Output the (x, y) coordinate of the center of the cell containing the given text.  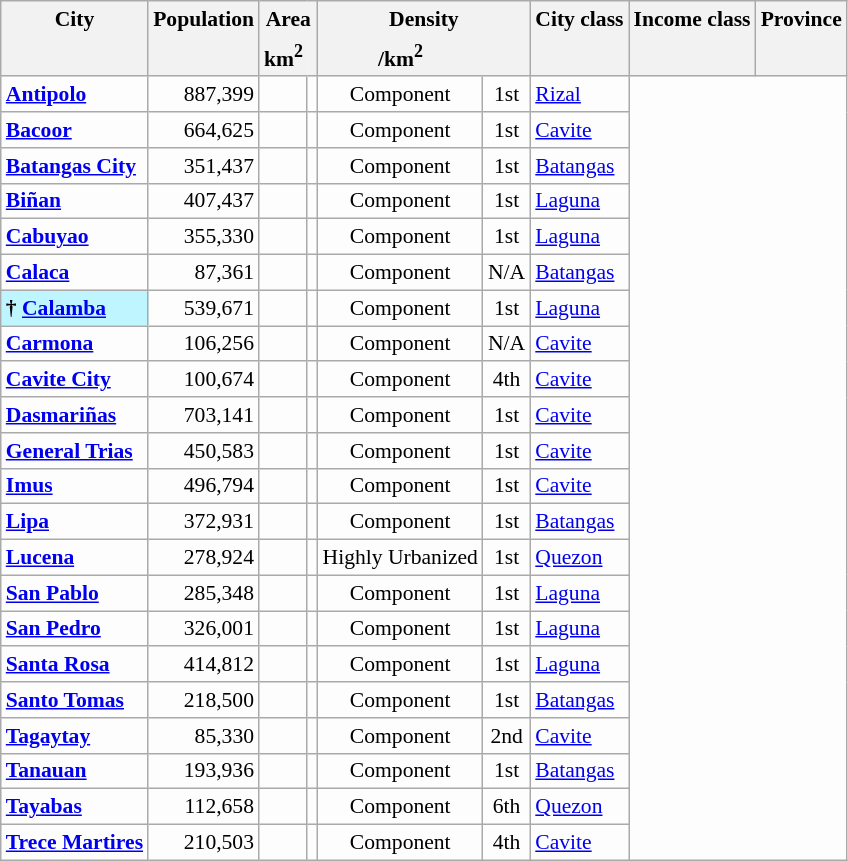
2nd (506, 736)
Dasmariñas (74, 415)
Lipa (74, 522)
San Pablo (74, 593)
407,437 (204, 201)
414,812 (204, 665)
Highly Urbanized (400, 558)
703,141 (204, 415)
City class (579, 18)
Rizal (579, 95)
Province (802, 18)
285,348 (204, 593)
Area (288, 18)
Income class (692, 18)
Santo Tomas (74, 700)
Cavite City (74, 380)
Santa Rosa (74, 665)
Tayabas (74, 807)
351,437 (204, 166)
664,625 (204, 130)
† Calamba (74, 308)
Batangas City (74, 166)
210,503 (204, 843)
Tanauan (74, 771)
Tagaytay (74, 736)
km2 (283, 56)
100,674 (204, 380)
General Trias (74, 451)
Density (424, 18)
Trece Martires (74, 843)
Carmona (74, 344)
218,500 (204, 700)
372,931 (204, 522)
278,924 (204, 558)
496,794 (204, 486)
887,399 (204, 95)
Cabuyao (74, 237)
San Pedro (74, 629)
87,361 (204, 273)
85,330 (204, 736)
Antipolo (74, 95)
193,936 (204, 771)
Imus (74, 486)
Biñan (74, 201)
City (74, 18)
450,583 (204, 451)
539,671 (204, 308)
326,001 (204, 629)
/km2 (400, 56)
355,330 (204, 237)
Lucena (74, 558)
6th (506, 807)
112,658 (204, 807)
Population (204, 18)
Calaca (74, 273)
106,256 (204, 344)
Bacoor (74, 130)
